Capture the cell that displays the provided text and extract its (X, Y) central coordinate. 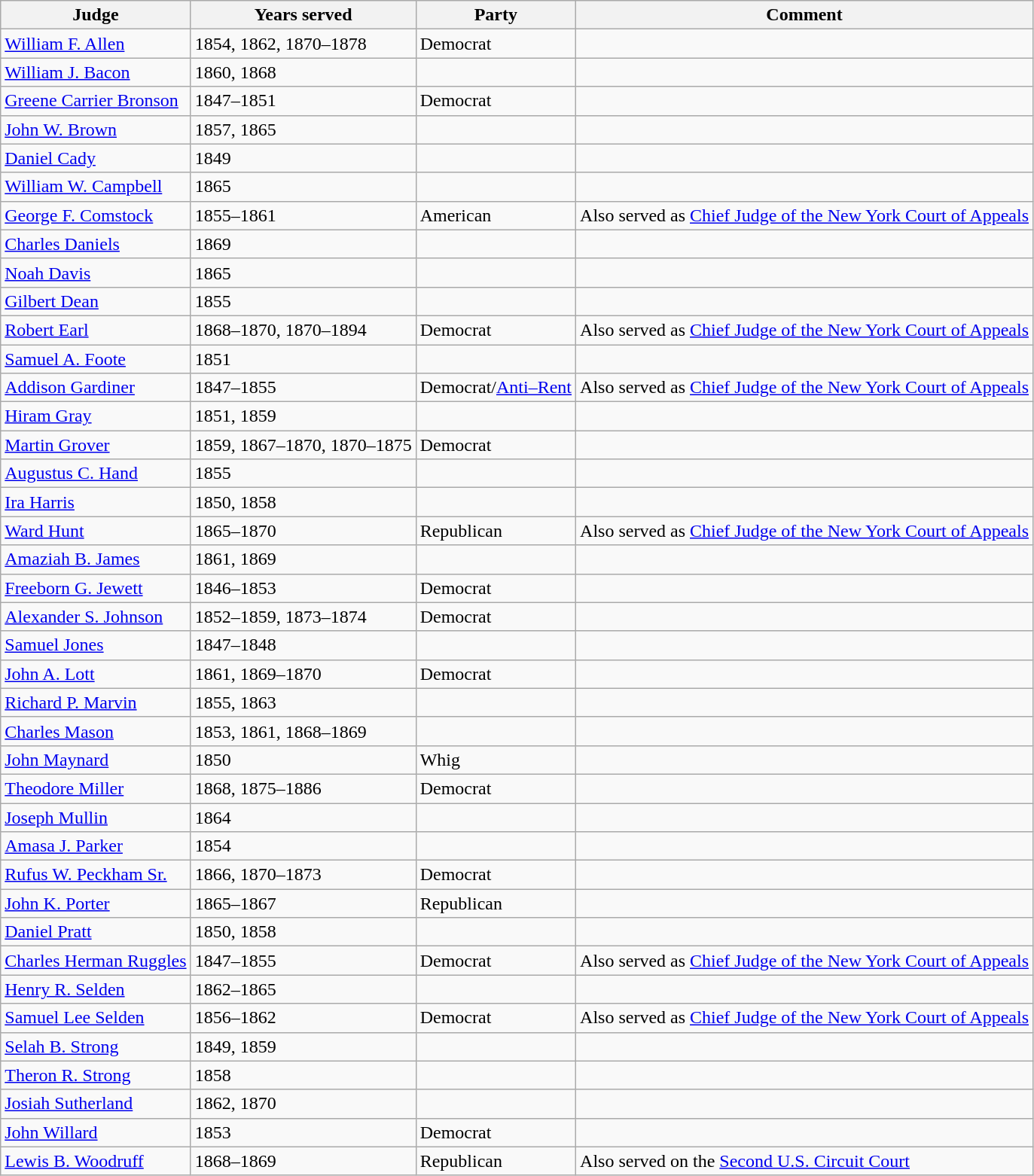
1851 (303, 359)
Richard P. Marvin (96, 702)
Freeborn G. Jewett (96, 588)
John Willard (96, 1132)
Charles Herman Ruggles (96, 961)
Party (496, 15)
1861, 1869–1870 (303, 674)
Hiram Gray (96, 416)
1849 (303, 158)
1847–1848 (303, 645)
1862–1865 (303, 989)
Theodore Miller (96, 788)
1847–1851 (303, 101)
Gilbert Dean (96, 301)
1855, 1863 (303, 702)
1860, 1868 (303, 72)
1849, 1859 (303, 1047)
1868–1869 (303, 1161)
1855–1861 (303, 215)
Ira Harris (96, 502)
1868–1870, 1870–1894 (303, 330)
Samuel A. Foote (96, 359)
John W. Brown (96, 129)
1851, 1859 (303, 416)
George F. Comstock (96, 215)
1854 (303, 846)
William F. Allen (96, 44)
Daniel Pratt (96, 932)
Augustus C. Hand (96, 474)
1852–1859, 1873–1874 (303, 617)
1853, 1861, 1868–1869 (303, 731)
Charles Mason (96, 731)
Lewis B. Woodruff (96, 1161)
Selah B. Strong (96, 1047)
1869 (303, 244)
Rufus W. Peckham Sr. (96, 875)
William J. Bacon (96, 72)
Whig (496, 760)
Theron R. Strong (96, 1075)
1866, 1870–1873 (303, 875)
1846–1853 (303, 588)
Noah Davis (96, 273)
Amasa J. Parker (96, 846)
Josiah Sutherland (96, 1104)
Joseph Mullin (96, 817)
Daniel Cady (96, 158)
1861, 1869 (303, 559)
Comment (804, 15)
John K. Porter (96, 903)
Charles Daniels (96, 244)
Robert Earl (96, 330)
William W. Campbell (96, 187)
Addison Gardiner (96, 388)
Also served on the Second U.S. Circuit Court (804, 1161)
1853 (303, 1132)
1850 (303, 760)
1858 (303, 1075)
John Maynard (96, 760)
Amaziah B. James (96, 559)
1862, 1870 (303, 1104)
Greene Carrier Bronson (96, 101)
1865–1867 (303, 903)
1865–1870 (303, 531)
Samuel Jones (96, 645)
Judge (96, 15)
American (496, 215)
Democrat/Anti–Rent (496, 388)
Alexander S. Johnson (96, 617)
1856–1862 (303, 1018)
1868, 1875–1886 (303, 788)
1854, 1862, 1870–1878 (303, 44)
1864 (303, 817)
1859, 1867–1870, 1870–1875 (303, 445)
John A. Lott (96, 674)
Years served (303, 15)
Ward Hunt (96, 531)
Henry R. Selden (96, 989)
Martin Grover (96, 445)
Samuel Lee Selden (96, 1018)
1857, 1865 (303, 129)
